Identify which cell holds the provided text, then report its (X, Y) central coordinate. 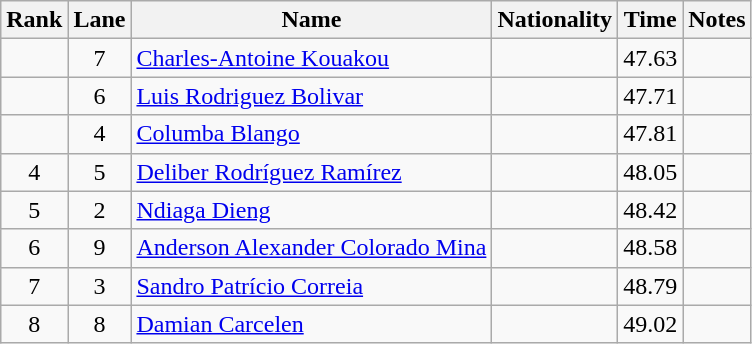
9 (100, 248)
Lane (100, 20)
48.79 (650, 286)
Ndiaga Dieng (312, 210)
Sandro Patrício Correia (312, 286)
48.05 (650, 172)
Deliber Rodríguez Ramírez (312, 172)
3 (100, 286)
Notes (717, 20)
Rank (34, 20)
Nationality (555, 20)
47.63 (650, 58)
48.58 (650, 248)
Time (650, 20)
47.71 (650, 96)
49.02 (650, 324)
2 (100, 210)
Columba Blango (312, 134)
48.42 (650, 210)
Name (312, 20)
Anderson Alexander Colorado Mina (312, 248)
Damian Carcelen (312, 324)
47.81 (650, 134)
Charles-Antoine Kouakou (312, 58)
Luis Rodriguez Bolivar (312, 96)
